Output the (x, y) coordinate of the center of the cell containing the given text.  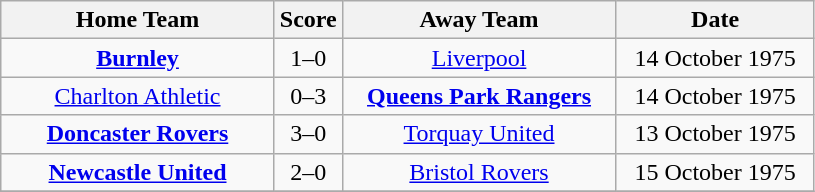
1–0 (308, 58)
Away Team (479, 20)
13 October 1975 (716, 134)
3–0 (308, 134)
2–0 (308, 172)
Newcastle United (138, 172)
15 October 1975 (716, 172)
Doncaster Rovers (138, 134)
Charlton Athletic (138, 96)
Queens Park Rangers (479, 96)
0–3 (308, 96)
Score (308, 20)
Burnley (138, 58)
Torquay United (479, 134)
Date (716, 20)
Liverpool (479, 58)
Home Team (138, 20)
Bristol Rovers (479, 172)
